Identify which cell holds the provided text, then report its (x, y) central coordinate. 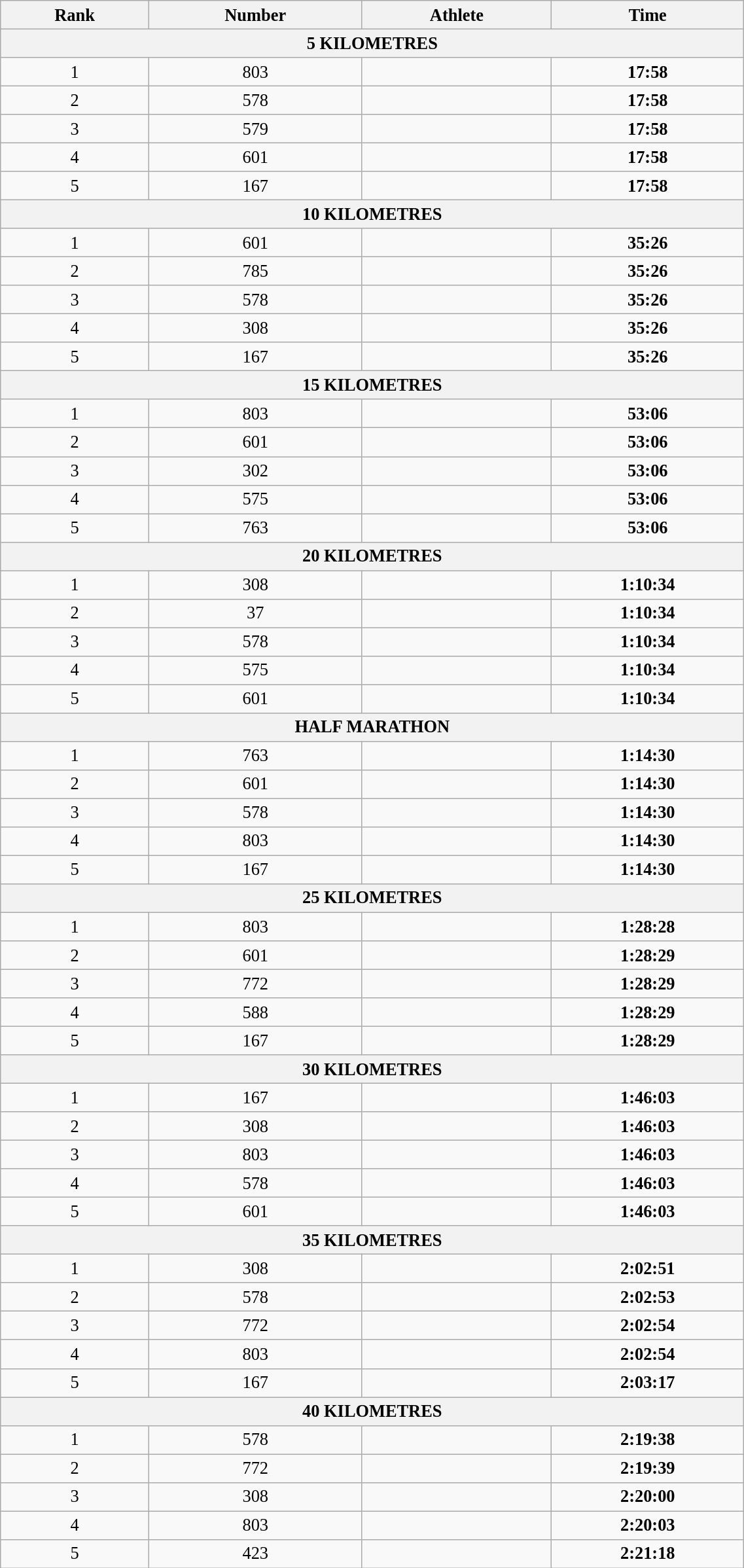
20 KILOMETRES (372, 556)
25 KILOMETRES (372, 898)
30 KILOMETRES (372, 1069)
37 (255, 613)
Athlete (457, 14)
10 KILOMETRES (372, 214)
579 (255, 129)
2:02:53 (648, 1297)
785 (255, 271)
423 (255, 1554)
Time (648, 14)
2:20:03 (648, 1525)
588 (255, 1012)
40 KILOMETRES (372, 1411)
Number (255, 14)
302 (255, 471)
2:03:17 (648, 1383)
2:21:18 (648, 1554)
15 KILOMETRES (372, 385)
5 KILOMETRES (372, 43)
2:19:39 (648, 1468)
1:28:28 (648, 927)
2:20:00 (648, 1497)
35 KILOMETRES (372, 1240)
HALF MARATHON (372, 727)
2:02:51 (648, 1268)
2:19:38 (648, 1440)
Rank (75, 14)
